Scan for the cell matching the given text and deliver its [X, Y] coordinate at center. 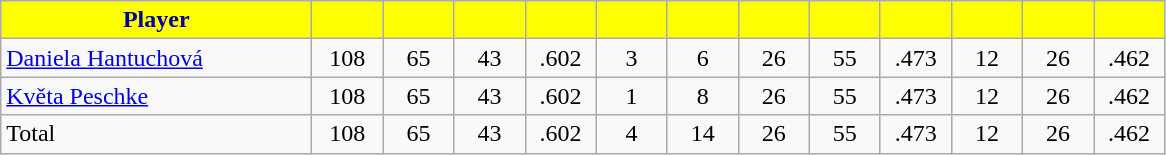
Total [156, 134]
3 [632, 58]
4 [632, 134]
Daniela Hantuchová [156, 58]
1 [632, 96]
8 [702, 96]
Květa Peschke [156, 96]
Player [156, 20]
6 [702, 58]
14 [702, 134]
